Pinpoint the cell where the given text exists, returning its (x, y) midpoint coordinate. 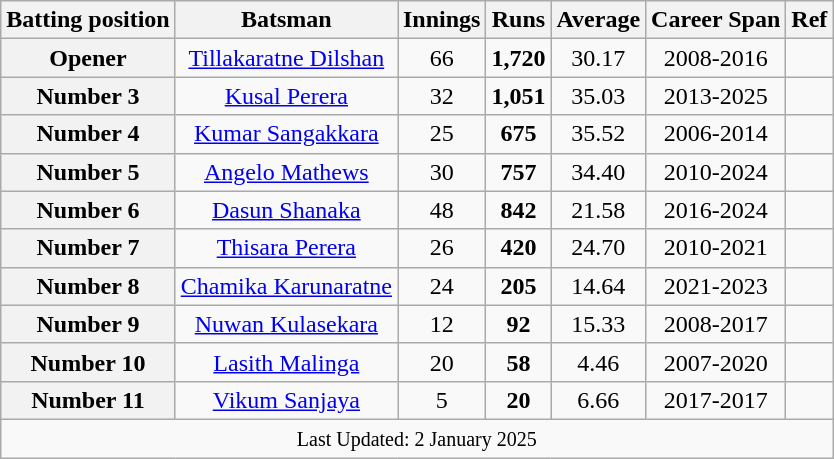
26 (442, 248)
Dasun Shanaka (286, 210)
12 (442, 324)
2017-2017 (716, 400)
15.33 (598, 324)
842 (518, 210)
14.64 (598, 286)
Ref (810, 20)
2021-2023 (716, 286)
30.17 (598, 58)
Kusal Perera (286, 96)
1,051 (518, 96)
2007-2020 (716, 362)
92 (518, 324)
2010-2021 (716, 248)
Number 6 (88, 210)
Average (598, 20)
Batsman (286, 20)
2016-2024 (716, 210)
58 (518, 362)
Thisara Perera (286, 248)
24.70 (598, 248)
Innings (442, 20)
Number 5 (88, 172)
757 (518, 172)
Runs (518, 20)
24 (442, 286)
205 (518, 286)
25 (442, 134)
Number 8 (88, 286)
48 (442, 210)
Lasith Malinga (286, 362)
Number 7 (88, 248)
Number 11 (88, 400)
Last Updated: 2 January 2025 (417, 438)
66 (442, 58)
Chamika Karunaratne (286, 286)
2010-2024 (716, 172)
Nuwan Kulasekara (286, 324)
Tillakaratne Dilshan (286, 58)
Batting position (88, 20)
30 (442, 172)
Number 9 (88, 324)
32 (442, 96)
2013-2025 (716, 96)
Opener (88, 58)
2008-2017 (716, 324)
35.03 (598, 96)
Career Span (716, 20)
21.58 (598, 210)
34.40 (598, 172)
1,720 (518, 58)
675 (518, 134)
6.66 (598, 400)
5 (442, 400)
Angelo Mathews (286, 172)
35.52 (598, 134)
Kumar Sangakkara (286, 134)
Number 4 (88, 134)
Number 3 (88, 96)
4.46 (598, 362)
2006-2014 (716, 134)
2008-2016 (716, 58)
Number 10 (88, 362)
Vikum Sanjaya (286, 400)
420 (518, 248)
